Identify which cell holds the provided text, then report its [x, y] central coordinate. 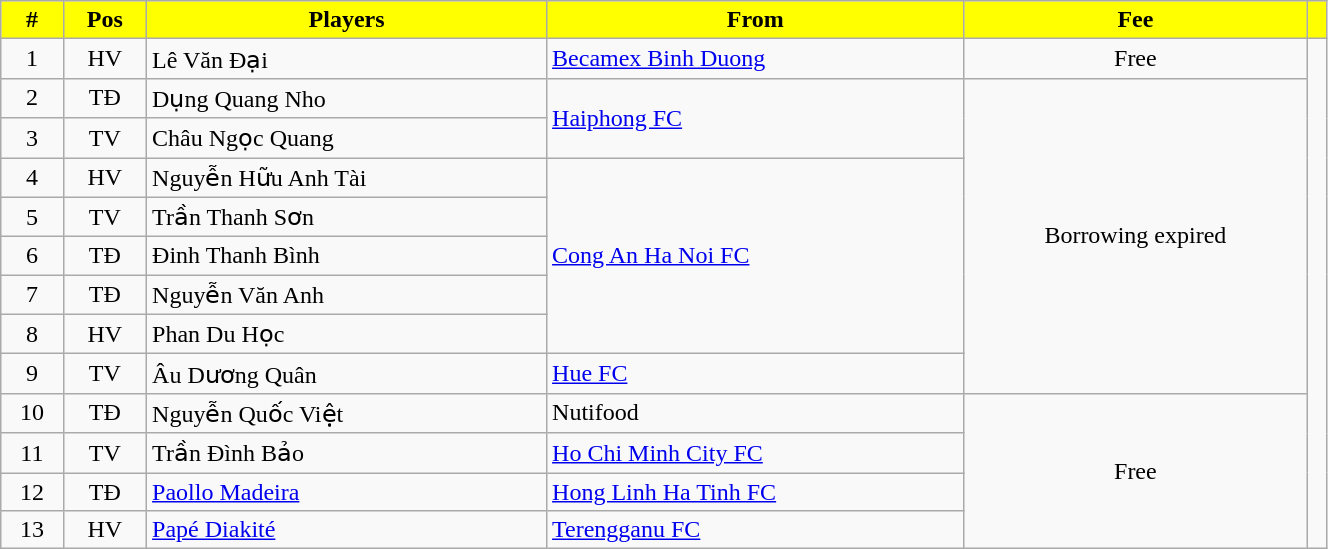
3 [32, 138]
10 [32, 413]
# [32, 20]
Fee [1136, 20]
1 [32, 59]
Đinh Thanh Bình [347, 256]
Lê Văn Đại [347, 59]
11 [32, 453]
Hong Linh Ha Tinh FC [756, 491]
Âu Dương Quân [347, 374]
Players [347, 20]
Trần Đình Bảo [347, 453]
Cong An Ha Noi FC [756, 256]
From [756, 20]
13 [32, 530]
2 [32, 98]
Nguyễn Văn Anh [347, 295]
Nguyễn Hữu Anh Tài [347, 178]
Paollo Madeira [347, 491]
9 [32, 374]
Trần Thanh Sơn [347, 217]
Ho Chi Minh City FC [756, 453]
8 [32, 334]
12 [32, 491]
Becamex Binh Duong [756, 59]
7 [32, 295]
Dụng Quang Nho [347, 98]
Papé Diakité [347, 530]
Phan Du Học [347, 334]
Hue FC [756, 374]
Nutifood [756, 413]
Terengganu FC [756, 530]
6 [32, 256]
Borrowing expired [1136, 236]
Châu Ngọc Quang [347, 138]
Haiphong FC [756, 118]
Pos [105, 20]
4 [32, 178]
5 [32, 217]
Nguyễn Quốc Việt [347, 413]
